Detect which cell encompasses the target text, then output its [x, y] center coordinate. 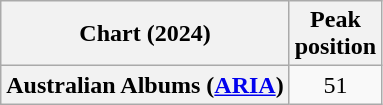
Australian Albums (ARIA) [145, 85]
Chart (2024) [145, 34]
51 [335, 85]
Peakposition [335, 34]
